Find where the given text appears and provide that cell's center as (x, y) coordinate. 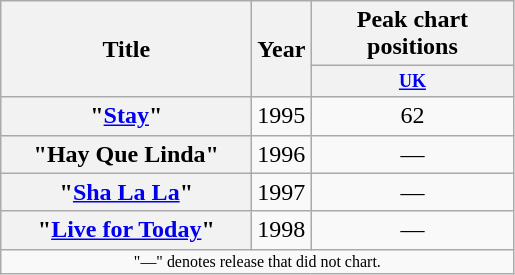
Year (282, 49)
"Live for Today" (126, 230)
Title (126, 49)
62 (412, 116)
"Hay Que Linda" (126, 154)
Peak chart positions (412, 34)
"—" denotes release that did not chart. (258, 261)
"Sha La La" (126, 192)
1997 (282, 192)
UK (412, 82)
1998 (282, 230)
1995 (282, 116)
1996 (282, 154)
"Stay" (126, 116)
